Find where the given text appears and provide that cell's center as (x, y) coordinate. 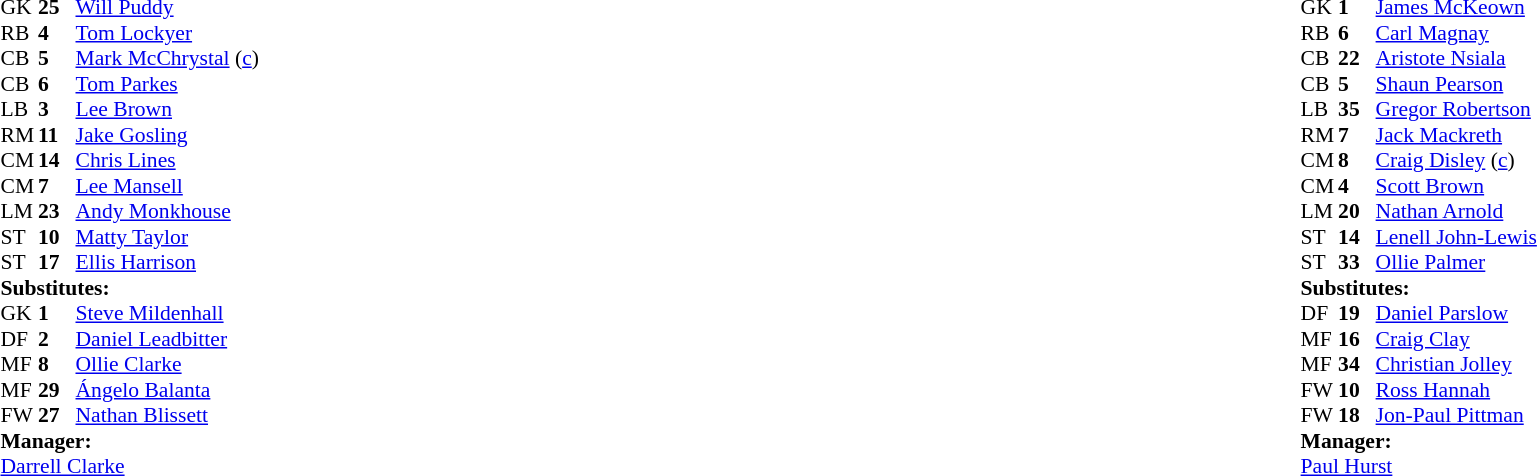
Daniel Leadbitter (168, 339)
Shaun Pearson (1456, 84)
Tom Parkes (168, 84)
Carl Magnay (1456, 33)
18 (1357, 415)
34 (1357, 365)
16 (1357, 339)
Ellis Harrison (168, 263)
11 (57, 135)
GK (19, 313)
19 (1357, 313)
Craig Clay (1456, 339)
Ollie Clarke (168, 365)
Andy Monkhouse (168, 211)
Jon-Paul Pittman (1456, 415)
17 (57, 263)
3 (57, 109)
Nathan Arnold (1456, 211)
Lenell John-Lewis (1456, 237)
Jake Gosling (168, 135)
23 (57, 211)
20 (1357, 211)
35 (1357, 109)
33 (1357, 263)
27 (57, 415)
Chris Lines (168, 161)
Daniel Parslow (1456, 313)
Ángelo Balanta (168, 390)
Steve Mildenhall (168, 313)
22 (1357, 59)
Nathan Blissett (168, 415)
Gregor Robertson (1456, 109)
2 (57, 339)
Lee Brown (168, 109)
Tom Lockyer (168, 33)
Ross Hannah (1456, 390)
Jack Mackreth (1456, 135)
Lee Mansell (168, 186)
Matty Taylor (168, 237)
1 (57, 313)
Ollie Palmer (1456, 263)
Mark McChrystal (c) (168, 59)
Scott Brown (1456, 186)
Aristote Nsiala (1456, 59)
Christian Jolley (1456, 365)
Craig Disley (c) (1456, 161)
29 (57, 390)
